Search for the cell housing the specified text and yield its [X, Y] center coordinate. 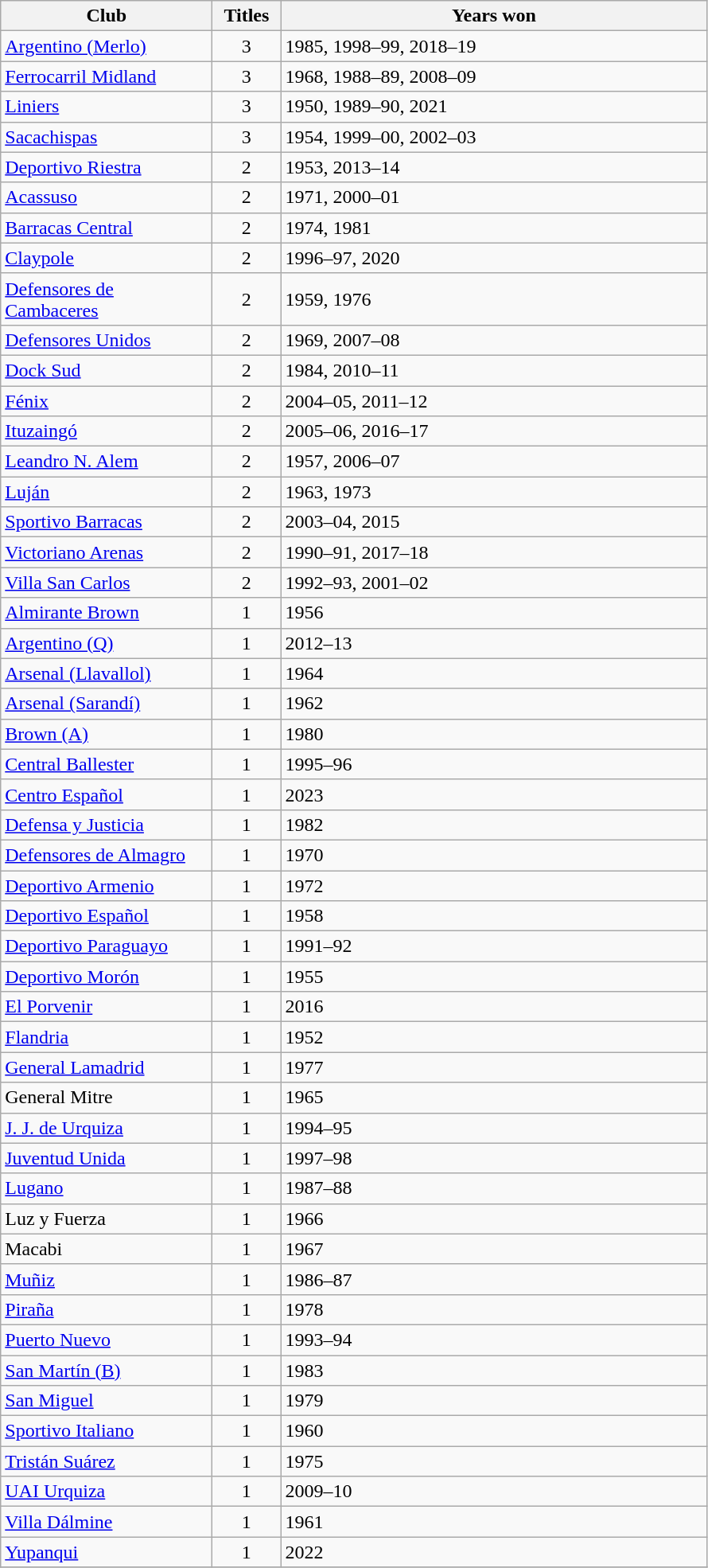
1975 [494, 1461]
General Lamadrid [107, 1067]
1968, 1988–89, 2008–09 [494, 76]
Defensa y Justicia [107, 825]
Villa Dálmine [107, 1522]
1954, 1999–00, 2002–03 [494, 137]
1963, 1973 [494, 492]
1952 [494, 1037]
Luz y Fuerza [107, 1219]
1961 [494, 1522]
Claypole [107, 258]
Argentino (Merlo) [107, 46]
General Mitre [107, 1098]
1995–96 [494, 764]
2012–13 [494, 643]
1958 [494, 916]
1996–97, 2020 [494, 258]
2023 [494, 794]
Sacachispas [107, 137]
Villa San Carlos [107, 583]
Acassuso [107, 197]
1985, 1998–99, 2018–19 [494, 46]
J. J. de Urquiza [107, 1128]
Sportivo Italiano [107, 1431]
1979 [494, 1401]
Barracas Central [107, 228]
Centro Español [107, 794]
Sportivo Barracas [107, 522]
Years won [494, 16]
1977 [494, 1067]
1987–88 [494, 1188]
Club [107, 16]
1974, 1981 [494, 228]
Luján [107, 492]
1957, 2006–07 [494, 462]
Defensores de Cambaceres [107, 299]
Defensores Unidos [107, 340]
1953, 2013–14 [494, 167]
Arsenal (Sarandí) [107, 704]
Yupanqui [107, 1552]
1992–93, 2001–02 [494, 583]
1991–92 [494, 946]
Lugano [107, 1188]
1972 [494, 886]
Leandro N. Alem [107, 462]
2003–04, 2015 [494, 522]
El Porvenir [107, 1007]
1955 [494, 977]
2022 [494, 1552]
Deportivo Español [107, 916]
1983 [494, 1370]
1971, 2000–01 [494, 197]
Titles [247, 16]
1965 [494, 1098]
1970 [494, 855]
1956 [494, 613]
1967 [494, 1249]
1982 [494, 825]
Victoriano Arenas [107, 552]
Central Ballester [107, 764]
1966 [494, 1219]
1964 [494, 673]
1950, 1989–90, 2021 [494, 107]
2004–05, 2011–12 [494, 400]
1990–91, 2017–18 [494, 552]
Liniers [107, 107]
Argentino (Q) [107, 643]
Puerto Nuevo [107, 1340]
1993–94 [494, 1340]
1997–98 [494, 1158]
Flandria [107, 1037]
San Martín (B) [107, 1370]
Deportivo Paraguayo [107, 946]
San Miguel [107, 1401]
1994–95 [494, 1128]
2016 [494, 1007]
Deportivo Armenio [107, 886]
Arsenal (Llavallol) [107, 673]
1984, 2010–11 [494, 370]
Muñiz [107, 1279]
Almirante Brown [107, 613]
1962 [494, 704]
UAI Urquiza [107, 1492]
1986–87 [494, 1279]
Ituzaingó [107, 431]
2005–06, 2016–17 [494, 431]
Macabi [107, 1249]
1980 [494, 734]
1978 [494, 1309]
Dock Sud [107, 370]
Brown (A) [107, 734]
Defensores de Almagro [107, 855]
1959, 1976 [494, 299]
Fénix [107, 400]
Ferrocarril Midland [107, 76]
2009–10 [494, 1492]
1960 [494, 1431]
1969, 2007–08 [494, 340]
Juventud Unida [107, 1158]
Tristán Suárez [107, 1461]
Deportivo Riestra [107, 167]
Deportivo Morón [107, 977]
Piraña [107, 1309]
